Pinpoint the cell where the given text exists, returning its [x, y] midpoint coordinate. 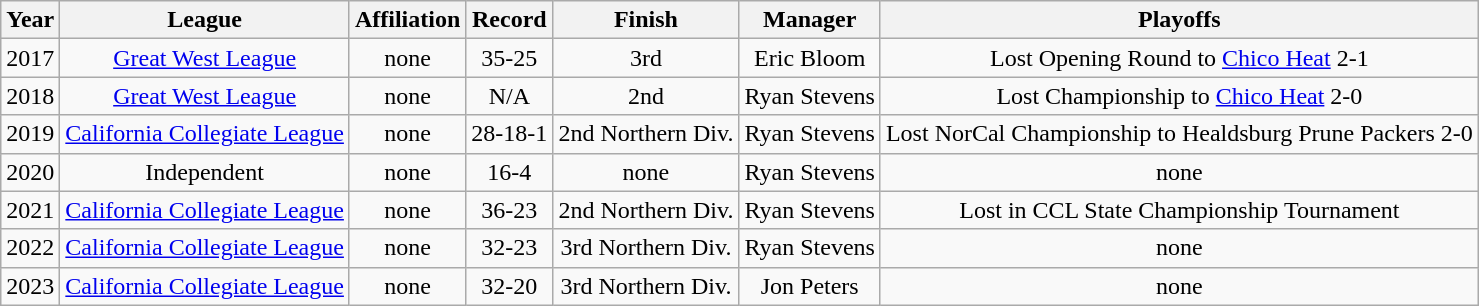
2019 [30, 134]
Lost NorCal Championship to Healdsburg Prune Packers 2-0 [1179, 134]
Year [30, 20]
2018 [30, 96]
2023 [30, 286]
3rd [646, 58]
32-20 [510, 286]
28-18-1 [510, 134]
Independent [205, 172]
2017 [30, 58]
35-25 [510, 58]
Playoffs [1179, 20]
32-23 [510, 248]
Manager [810, 20]
2022 [30, 248]
N/A [510, 96]
Jon Peters [810, 286]
Lost Championship to Chico Heat 2-0 [1179, 96]
Affiliation [407, 20]
16-4 [510, 172]
36-23 [510, 210]
2020 [30, 172]
Record [510, 20]
2021 [30, 210]
Lost in CCL State Championship Tournament [1179, 210]
2nd [646, 96]
League [205, 20]
Lost Opening Round to Chico Heat 2-1 [1179, 58]
Eric Bloom [810, 58]
Finish [646, 20]
